Pinpoint the cell where the given text exists, returning its [X, Y] midpoint coordinate. 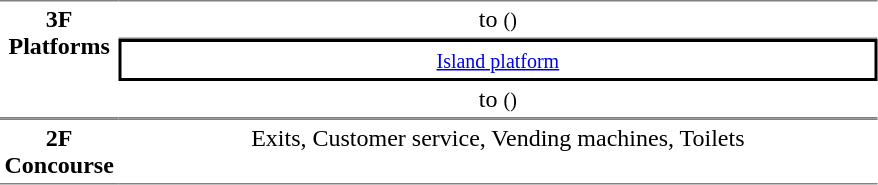
2FConcourse [59, 151]
Island platform [498, 60]
Exits, Customer service, Vending machines, Toilets [498, 151]
3FPlatforms [59, 59]
